Find where the given text appears and provide that cell's center as [X, Y] coordinate. 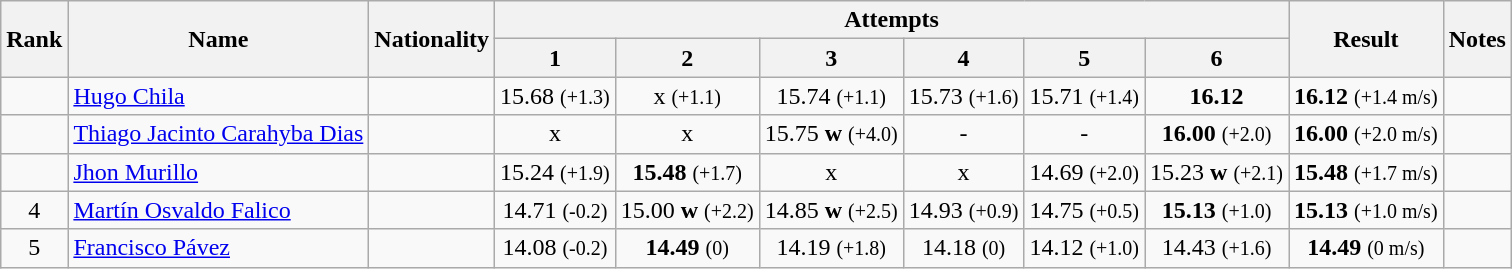
15.48 (+1.7) [687, 172]
14.12 (+1.0) [1084, 248]
Francisco Pávez [218, 248]
3 [831, 58]
Thiago Jacinto Carahyba Dias [218, 134]
Name [218, 39]
15.68 (+1.3) [556, 96]
14.93 (+0.9) [964, 210]
15.23 w (+2.1) [1217, 172]
15.73 (+1.6) [964, 96]
6 [1217, 58]
14.71 (-0.2) [556, 210]
2 [687, 58]
14.18 (0) [964, 248]
14.08 (-0.2) [556, 248]
Result [1366, 39]
1 [556, 58]
16.12 (+1.4 m/s) [1366, 96]
Notes [1477, 39]
Jhon Murillo [218, 172]
Rank [34, 39]
15.71 (+1.4) [1084, 96]
14.75 (+0.5) [1084, 210]
14.49 (0 m/s) [1366, 248]
15.74 (+1.1) [831, 96]
Attempts [892, 20]
Nationality [432, 39]
16.00 (+2.0) [1217, 134]
Martín Osvaldo Falico [218, 210]
15.00 w (+2.2) [687, 210]
15.13 (+1.0 m/s) [1366, 210]
14.49 (0) [687, 248]
15.75 w (+4.0) [831, 134]
14.69 (+2.0) [1084, 172]
x (+1.1) [687, 96]
15.48 (+1.7 m/s) [1366, 172]
15.24 (+1.9) [556, 172]
14.19 (+1.8) [831, 248]
16.00 (+2.0 m/s) [1366, 134]
16.12 [1217, 96]
Hugo Chila [218, 96]
15.13 (+1.0) [1217, 210]
14.85 w (+2.5) [831, 210]
14.43 (+1.6) [1217, 248]
